Pinpoint the cell where the given text exists, returning its (x, y) midpoint coordinate. 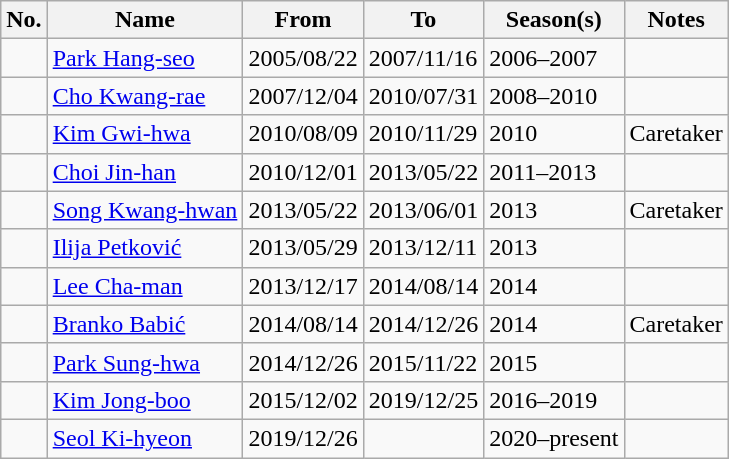
2005/08/22 (303, 58)
Cho Kwang-rae (145, 96)
2013/12/17 (303, 286)
2010/12/01 (303, 172)
Seol Ki-hyeon (145, 438)
Choi Jin-han (145, 172)
Branko Babić (145, 324)
2010/08/09 (303, 134)
2010 (554, 134)
2016–2019 (554, 400)
Park Hang-seo (145, 58)
2019/12/25 (423, 400)
2010/07/31 (423, 96)
Notes (676, 20)
2013/05/29 (303, 248)
Park Sung-hwa (145, 362)
Song Kwang-hwan (145, 210)
2020–present (554, 438)
2010/11/29 (423, 134)
2015/12/02 (303, 400)
2015/11/22 (423, 362)
2013/06/01 (423, 210)
Lee Cha-man (145, 286)
No. (24, 20)
Kim Jong-boo (145, 400)
Ilija Petković (145, 248)
2019/12/26 (303, 438)
2011–2013 (554, 172)
2007/12/04 (303, 96)
Kim Gwi-hwa (145, 134)
To (423, 20)
Season(s) (554, 20)
Name (145, 20)
From (303, 20)
2015 (554, 362)
2007/11/16 (423, 58)
2008–2010 (554, 96)
2006–2007 (554, 58)
2013/12/11 (423, 248)
